Capture the cell that displays the provided text and extract its [x, y] central coordinate. 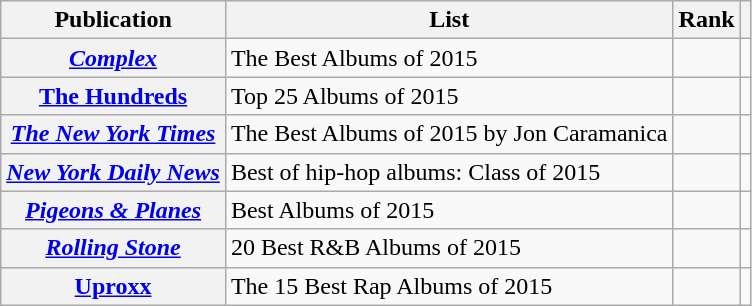
The 15 Best Rap Albums of 2015 [449, 286]
List [449, 20]
Complex [114, 58]
New York Daily News [114, 172]
Best of hip-hop albums: Class of 2015 [449, 172]
The Hundreds [114, 96]
20 Best R&B Albums of 2015 [449, 248]
Best Albums of 2015 [449, 210]
Rolling Stone [114, 248]
The Best Albums of 2015 [449, 58]
The Best Albums of 2015 by Jon Caramanica [449, 134]
Top 25 Albums of 2015 [449, 96]
Uproxx [114, 286]
The New York Times [114, 134]
Rank [706, 20]
Pigeons & Planes [114, 210]
Publication [114, 20]
